Capture the cell that displays the provided text and extract its [X, Y] central coordinate. 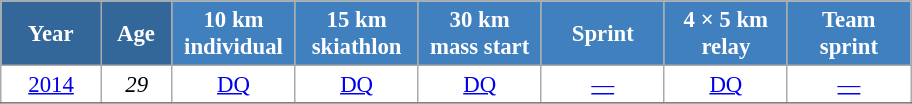
15 km skiathlon [356, 34]
2014 [52, 85]
Team sprint [848, 34]
Sprint [602, 34]
10 km individual [234, 34]
Age [136, 34]
4 × 5 km relay [726, 34]
29 [136, 85]
30 km mass start [480, 34]
Year [52, 34]
